Detect which cell encompasses the target text, then output its [x, y] center coordinate. 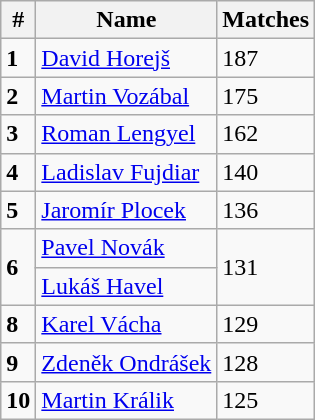
175 [266, 96]
# [18, 20]
Ladislav Fujdiar [126, 172]
Roman Lengyel [126, 134]
Lukáš Havel [126, 286]
3 [18, 134]
Pavel Novák [126, 248]
Name [126, 20]
Jaromír Plocek [126, 210]
10 [18, 400]
4 [18, 172]
Matches [266, 20]
187 [266, 58]
136 [266, 210]
Karel Vácha [126, 324]
125 [266, 400]
129 [266, 324]
162 [266, 134]
2 [18, 96]
131 [266, 267]
9 [18, 362]
5 [18, 210]
140 [266, 172]
Martin Vozábal [126, 96]
David Horejš [126, 58]
8 [18, 324]
6 [18, 267]
Martin Králik [126, 400]
Zdeněk Ondrášek [126, 362]
128 [266, 362]
1 [18, 58]
